For the text-containing cell, return its midpoint in [x, y] coordinate format. 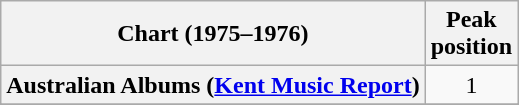
Chart (1975–1976) [213, 34]
Australian Albums (Kent Music Report) [213, 85]
Peakposition [471, 34]
1 [471, 85]
